For the text-containing cell, return its midpoint in (x, y) coordinate format. 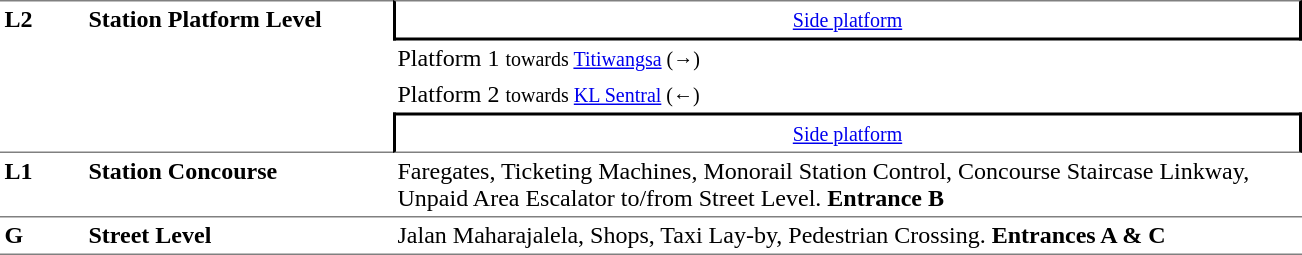
Station Platform Level (238, 76)
Platform 2 towards KL Sentral (←) (848, 94)
Platform 1 towards Titiwangsa (→) (848, 58)
L1 (42, 185)
Station Concourse (238, 185)
Faregates, Ticketing Machines, Monorail Station Control, Concourse Staircase Linkway, Unpaid Area Escalator to/from Street Level. Entrance B (848, 185)
L2 (42, 76)
